From the cell containing the given text, extract its center point as [X, Y] coordinate. 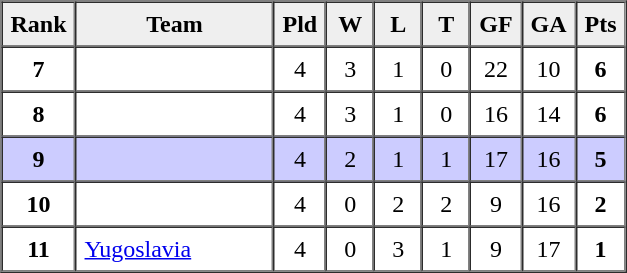
Team [175, 24]
7 [39, 68]
L [398, 24]
GA [549, 24]
Pts [601, 24]
W [350, 24]
5 [601, 158]
GF [496, 24]
Pld [300, 24]
14 [549, 114]
Yugoslavia [175, 248]
T [446, 24]
8 [39, 114]
11 [39, 248]
Rank [39, 24]
22 [496, 68]
